Extract the [x, y] coordinate from the center of the cell holding the provided text.  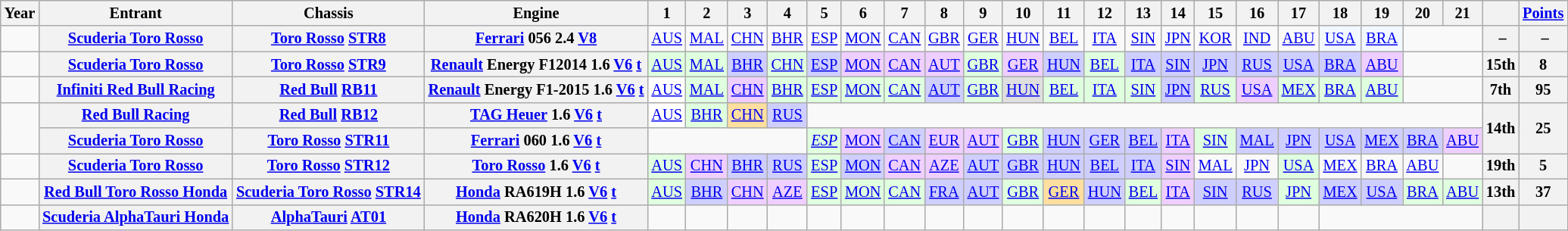
15 [1216, 13]
TAG Heuer 1.6 V6 t [536, 115]
12 [1105, 13]
3 [748, 13]
13th [1501, 192]
14th [1501, 127]
Entrant [136, 13]
Year [20, 13]
Renault Energy F1-2015 1.6 V6 t [536, 89]
IND [1257, 39]
1 [666, 13]
Infiniti Red Bull Racing [136, 89]
25 [1543, 127]
95 [1543, 89]
Honda RA620H 1.6 V6 t [536, 217]
15th [1501, 64]
AlphaTauri AT01 [329, 217]
FRA [944, 192]
10 [1023, 13]
19th [1501, 166]
13 [1143, 13]
EUR [944, 141]
Ferrari 056 2.4 V8 [536, 39]
Toro Rosso STR12 [329, 166]
Toro Rosso STR9 [329, 64]
16 [1257, 13]
7 [904, 13]
Engine [536, 13]
Red Bull RB11 [329, 89]
37 [1543, 192]
7th [1501, 89]
18 [1340, 13]
Toro Rosso STR11 [329, 141]
Toro Rosso STR8 [329, 39]
9 [984, 13]
Red Bull Toro Rosso Honda [136, 192]
19 [1383, 13]
17 [1299, 13]
Renault Energy F12014 1.6 V6 t [536, 64]
14 [1178, 13]
KOR [1216, 39]
Chassis [329, 13]
Red Bull RB12 [329, 115]
2 [707, 13]
20 [1423, 13]
Honda RA619H 1.6 V6 t [536, 192]
Ferrari 060 1.6 V6 t [536, 141]
6 [863, 13]
Red Bull Racing [136, 115]
21 [1463, 13]
Toro Rosso 1.6 V6 t [536, 166]
Points [1543, 13]
Scuderia Toro Rosso STR14 [329, 192]
4 [787, 13]
11 [1064, 13]
Scuderia AlphaTauri Honda [136, 217]
